Capture the cell that displays the provided text and extract its (X, Y) central coordinate. 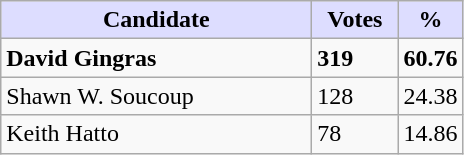
319 (355, 58)
Candidate (156, 20)
24.38 (430, 96)
128 (355, 96)
Keith Hatto (156, 134)
78 (355, 134)
Shawn W. Soucoup (156, 96)
David Gingras (156, 58)
60.76 (430, 58)
% (430, 20)
14.86 (430, 134)
Votes (355, 20)
